Locate the cell with the specified text and output its [X, Y] center coordinate. 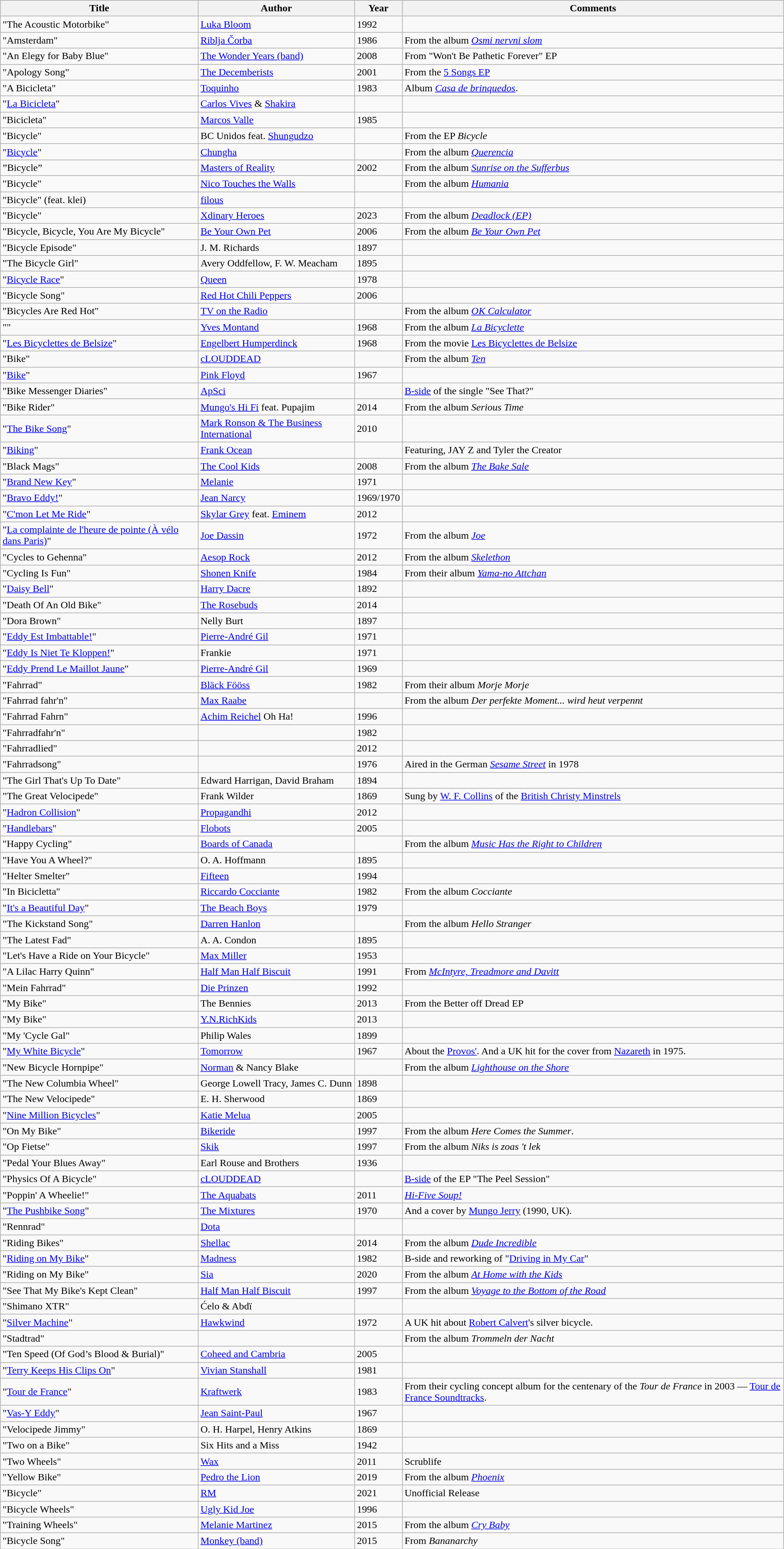
From the album Trommeln der Nacht [593, 1338]
1978 [379, 279]
From the album Humania [593, 183]
A UK hit about Robert Calvert's silver bicycle. [593, 1322]
”Bicycle” [99, 168]
TV on the Radio [276, 311]
"Brand New Key" [99, 482]
"Poppin' A Wheelie!" [99, 1195]
"Fahrrad" [99, 684]
From the album Dude Incredible [593, 1243]
Hawkwind [276, 1322]
Chungha [276, 152]
ApSci [276, 391]
Edward Harrigan, David Braham [276, 780]
From the album Here Comes the Summer. [593, 1131]
O. A. Hoffmann [276, 860]
From the album La Bicyclette [593, 327]
O. H. Harpel, Henry Atkins [276, 1429]
1981 [379, 1370]
"Nine Million Bicycles" [99, 1115]
From the album Music Has the Right to Children [593, 844]
"Ten Speed (Of God’s Blood & Burial)" [99, 1354]
Nico Touches the Walls [276, 183]
"Eddy Prend Le Maillot Jaune" [99, 669]
Shellac [276, 1243]
"Rennrad" [99, 1226]
The Decemberists [276, 72]
Ćelo & Abdï [276, 1306]
filous [276, 200]
Pedro the Lion [276, 1477]
1969/1970 [379, 498]
Album Casa de brinquedos. [593, 88]
Author [276, 8]
From the album Hello Stranger [593, 924]
"Terry Keeps His Clips On" [99, 1370]
"On My Bike" [99, 1131]
"Bike Messenger Diaries" [99, 391]
From the album Der perfekte Moment... wird heut verpennt [593, 700]
From the movie Les Bicyclettes de Belsize [593, 343]
E. H. Sherwood [276, 1099]
From the 5 Songs EP [593, 72]
"" [99, 327]
Harry Dacre [276, 589]
"Les Bicyclettes de Belsize" [99, 343]
"Apology Song" [99, 72]
Queen [276, 279]
1936 [379, 1163]
About the Provos'. And a UK hit for the cover from Nazareth in 1975. [593, 1051]
B-side of the single "See That?" [593, 391]
1994 [379, 876]
Y.N.RichKids [276, 1020]
Fifteen [276, 876]
Yves Montand [276, 327]
BC Unidos feat. Shungudzo [276, 136]
"The Girl That's Up To Date" [99, 780]
Frank Wilder [276, 796]
1970 [379, 1211]
"Hadron Collision" [99, 812]
Be Your Own Pet [276, 232]
Dota [276, 1226]
"Training Wheels" [99, 1525]
From the EP Bicycle [593, 136]
"Helter Smelter" [99, 876]
Darren Hanlon [276, 924]
"Riding Bikes" [99, 1243]
Ugly Kid Joe [276, 1509]
"Death Of An Old Bike" [99, 605]
"La complainte de l'heure de pointe (À vélo dans Paris)" [99, 535]
"Op Fietse" [99, 1147]
Skik [276, 1147]
The Beach Boys [276, 908]
"My White Bicycle" [99, 1051]
1979 [379, 908]
From the album Querencia [593, 152]
"Fahrrad Fahrn" [99, 716]
Mungo's Hi Fi feat. Pupajim [276, 407]
"Two on a Bike" [99, 1445]
Featuring, JAY Z and Tyler the Creator [593, 450]
"New Bicycle Hornpipe" [99, 1067]
From McIntyre, Treadmore and Davitt [593, 971]
Luka Bloom [276, 24]
J. M. Richards [276, 248]
2019 [379, 1477]
2021 [379, 1493]
Aired in the German Sesame Street in 1978 [593, 764]
Unofficial Release [593, 1493]
Vivian Stanshall [276, 1370]
Wax [276, 1461]
"See That My Bike's Kept Clean" [99, 1291]
"Handlebars" [99, 828]
1986 [379, 40]
Toquinho [276, 88]
"Yellow Bike" [99, 1477]
From the album Deadlock (EP) [593, 216]
Tomorrow [276, 1051]
"The Acoustic Motorbike" [99, 24]
Achim Reichel Oh Ha! [276, 716]
"C'mon Let Me Ride" [99, 514]
From "Won't Be Pathetic Forever" EP [593, 56]
2020 [379, 1275]
From the album Ten [593, 359]
"It's a Beautiful Day" [99, 908]
Carlos Vives & Shakira [276, 104]
"Bicycle Race" [99, 279]
"Bravo Eddy!" [99, 498]
2001 [379, 72]
Skylar Grey feat. Eminem [276, 514]
1976 [379, 764]
"La Bicicleta" [99, 104]
From their cycling concept album for the centenary of the Tour de France in 2003 — Tour de France Soundtracks. [593, 1392]
"Biking" [99, 450]
"Cycles to Gehenna" [99, 557]
1969 [379, 669]
"An Elegy for Baby Blue" [99, 56]
Comments [593, 8]
"Bicycle Wheels" [99, 1509]
Kraftwerk [276, 1392]
Aesop Rock [276, 557]
"Black Mags" [99, 466]
"Mein Fahrrad" [99, 987]
"Stadtrad" [99, 1338]
Melanie Martinez [276, 1525]
"Daisy Bell" [99, 589]
"Bicycle" (feat. klei) [99, 200]
Masters of Reality [276, 168]
"Fahrradsong" [99, 764]
"The Great Velocipede" [99, 796]
"The New Columbia Wheel" [99, 1083]
"The New Velocipede" [99, 1099]
"In Bicicletta" [99, 892]
"Happy Cycling" [99, 844]
"Bicycles Are Red Hot" [99, 311]
"Bike Rider" [99, 407]
"The Pushbike Song" [99, 1211]
"Eddy Est Imbattable!" [99, 637]
"Have You A Wheel?" [99, 860]
And a cover by Mungo Jerry (1990, UK). [593, 1211]
From the album Lighthouse on the Shore [593, 1067]
Earl Rouse and Brothers [276, 1163]
Marcos Valle [276, 120]
Riccardo Cocciante [276, 892]
"Vas-Y Eddy" [99, 1413]
"Let's Have a Ride on Your Bicycle" [99, 955]
From the album At Home with the Kids [593, 1275]
From the album Joe [593, 535]
Joe Dassin [276, 535]
Boards of Canada [276, 844]
1991 [379, 971]
2023 [379, 216]
Coheed and Cambria [276, 1354]
"A Lilac Harry Quinn" [99, 971]
Melanie [276, 482]
1953 [379, 955]
"The Latest Fad" [99, 940]
The Rosebuds [276, 605]
"Shimano XTR" [99, 1306]
"Fahrradlied" [99, 749]
1985 [379, 120]
The Bennies [276, 1004]
From the album Niks is zoas 't lek [593, 1147]
From Bananarchy [593, 1541]
Year [379, 8]
From the album Phoenix [593, 1477]
1899 [379, 1035]
Monkey (band) [276, 1541]
"Bicycle, Bicycle, You Are My Bicycle" [99, 232]
1984 [379, 573]
From the album Sunrise on the Sufferbus [593, 168]
Frankie [276, 653]
Xdinary Heroes [276, 216]
The Wonder Years (band) [276, 56]
Nelly Burt [276, 621]
Norman & Nancy Blake [276, 1067]
From their album Yama-no Attchan [593, 573]
"Cycling Is Fun" [99, 573]
From the album Be Your Own Pet [593, 232]
From the album Cocciante [593, 892]
"Dora Brown" [99, 621]
"Two Wheels" [99, 1461]
B-side and reworking of "Driving in My Car" [593, 1259]
Title [99, 8]
2010 [379, 428]
Katie Melua [276, 1115]
From the album Cry Baby [593, 1525]
"The Kickstand Song" [99, 924]
1894 [379, 780]
From their album Morje Morje [593, 684]
"My 'Cycle Gal" [99, 1035]
From the album Osmi nervni slom [593, 40]
"Physics Of A Bicycle" [99, 1179]
"Tour de France" [99, 1392]
"Bicycle Episode" [99, 248]
Jean Saint-Paul [276, 1413]
Max Miller [276, 955]
Max Raabe [276, 700]
Madness [276, 1259]
RM [276, 1493]
"Velocipede Jimmy" [99, 1429]
"Pedal Your Blues Away" [99, 1163]
Frank Ocean [276, 450]
From the album Voyage to the Bottom of the Road [593, 1291]
Shonen Knife [276, 573]
Bikeride [276, 1131]
Mark Ronson & The Business International [276, 428]
Flobots [276, 828]
A. A. Condon [276, 940]
The Cool Kids [276, 466]
From the Better off Dread EP [593, 1004]
Six Hits and a Miss [276, 1445]
Sia [276, 1275]
B-side of the EP "The Peel Session" [593, 1179]
2002 [379, 168]
Sung by W. F. Collins of the British Christy Minstrels [593, 796]
Die Prinzen [276, 987]
"Silver Machine" [99, 1322]
George Lowell Tracy, James C. Dunn [276, 1083]
Avery Oddfellow, F. W. Meacham [276, 263]
Red Hot Chili Peppers [276, 295]
1898 [379, 1083]
"Fahrradfahr'n" [99, 733]
Bläck Fööss [276, 684]
From the album OK Calculator [593, 311]
The Mixtures [276, 1211]
Philip Wales [276, 1035]
Engelbert Humperdinck [276, 343]
"The Bike Song" [99, 428]
Scrublife [593, 1461]
"The Bicycle Girl" [99, 263]
"Eddy Is Niet Te Kloppen!" [99, 653]
"Amsterdam" [99, 40]
"Bicicleta" [99, 120]
From the album Skelethon [593, 557]
The Aquabats [276, 1195]
Hi-Five Soup! [593, 1195]
From the album The Bake Sale [593, 466]
Propagandhi [276, 812]
"Fahrrad fahr'n" [99, 700]
Jean Narcy [276, 498]
From the album Serious Time [593, 407]
Riblja Čorba [276, 40]
1942 [379, 1445]
"A Bicicleta" [99, 88]
1892 [379, 589]
Pink Floyd [276, 375]
